From the cell containing the given text, extract its center point as (X, Y) coordinate. 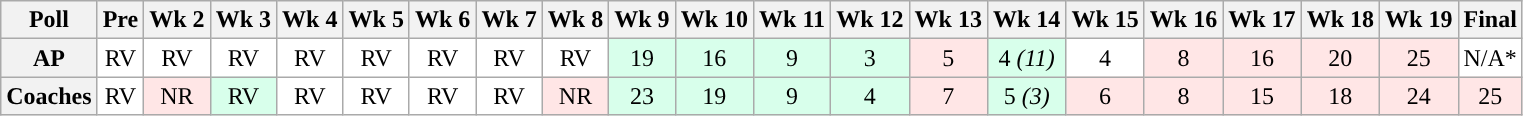
Wk 8 (575, 20)
Wk 15 (1105, 20)
Final (1490, 20)
Wk 19 (1419, 20)
5 (3) (1026, 96)
Wk 6 (442, 20)
Wk 16 (1183, 20)
24 (1419, 96)
7 (948, 96)
5 (948, 58)
Wk 3 (243, 20)
15 (1262, 96)
Wk 9 (642, 20)
Wk 17 (1262, 20)
Wk 18 (1340, 20)
Wk 4 (310, 20)
4 (11) (1026, 58)
18 (1340, 96)
Pre (120, 20)
23 (642, 96)
6 (1105, 96)
Wk 13 (948, 20)
3 (870, 58)
20 (1340, 58)
Wk 10 (714, 20)
Wk 14 (1026, 20)
Poll (49, 20)
Wk 12 (870, 20)
AP (49, 58)
Coaches (49, 96)
Wk 11 (792, 20)
N/A* (1490, 58)
Wk 7 (509, 20)
Wk 5 (376, 20)
Wk 2 (177, 20)
